Output the (X, Y) coordinate of the center of the cell containing the given text.  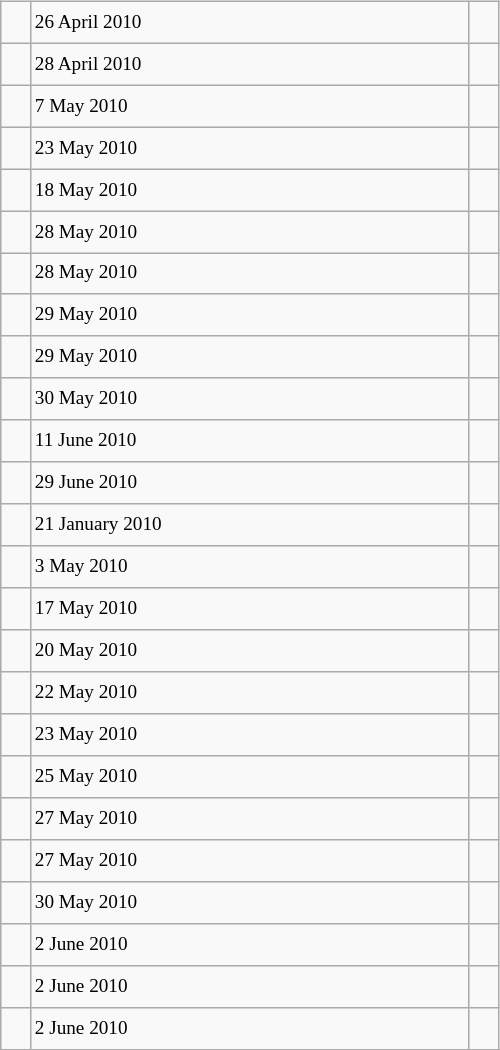
17 May 2010 (250, 609)
26 April 2010 (250, 22)
22 May 2010 (250, 693)
25 May 2010 (250, 777)
18 May 2010 (250, 190)
21 January 2010 (250, 525)
11 June 2010 (250, 441)
3 May 2010 (250, 567)
20 May 2010 (250, 651)
28 April 2010 (250, 64)
29 June 2010 (250, 483)
7 May 2010 (250, 106)
